Provide the (x, y) coordinate of the cell's center where the given text is located.  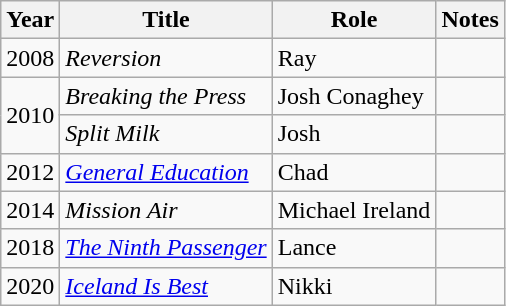
Reversion (166, 58)
Role (354, 20)
Split Milk (166, 134)
2012 (30, 172)
2010 (30, 115)
Ray (354, 58)
Year (30, 20)
Josh Conaghey (354, 96)
General Education (166, 172)
Mission Air (166, 210)
2018 (30, 248)
Michael Ireland (354, 210)
2020 (30, 286)
2008 (30, 58)
Lance (354, 248)
Title (166, 20)
Nikki (354, 286)
Notes (470, 20)
The Ninth Passenger (166, 248)
Iceland Is Best (166, 286)
Breaking the Press (166, 96)
Chad (354, 172)
2014 (30, 210)
Josh (354, 134)
